Pinpoint the cell where the given text exists, returning its (X, Y) midpoint coordinate. 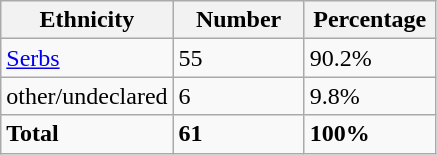
Number (238, 20)
Serbs (87, 58)
Total (87, 134)
9.8% (370, 96)
100% (370, 134)
other/undeclared (87, 96)
61 (238, 134)
Percentage (370, 20)
55 (238, 58)
Ethnicity (87, 20)
90.2% (370, 58)
6 (238, 96)
